Find where the given text appears and provide that cell's center as (x, y) coordinate. 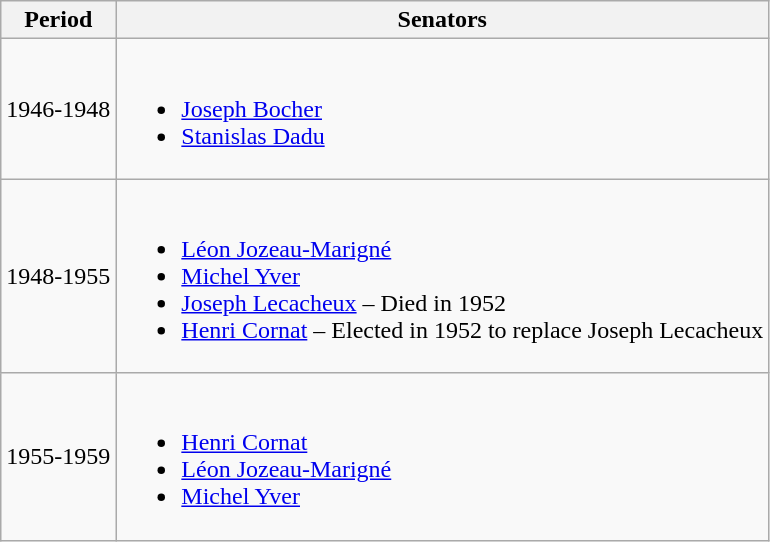
Senators (442, 20)
Léon Jozeau-MarignéMichel YverJoseph Lecacheux – Died in 1952Henri Cornat – Elected in 1952 to replace Joseph Lecacheux (442, 276)
Joseph BocherStanislas Dadu (442, 109)
1946-1948 (58, 109)
Period (58, 20)
1948-1955 (58, 276)
1955-1959 (58, 456)
Henri CornatLéon Jozeau-MarignéMichel Yver (442, 456)
